Scan for the cell matching the given text and deliver its (X, Y) coordinate at center. 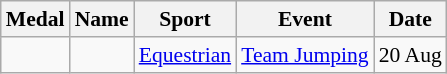
Team Jumping (305, 55)
Equestrian (185, 55)
Name (102, 19)
Medal (36, 19)
Event (305, 19)
Sport (185, 19)
Date (410, 19)
20 Aug (410, 55)
